Output the [x, y] coordinate of the center of the cell containing the given text.  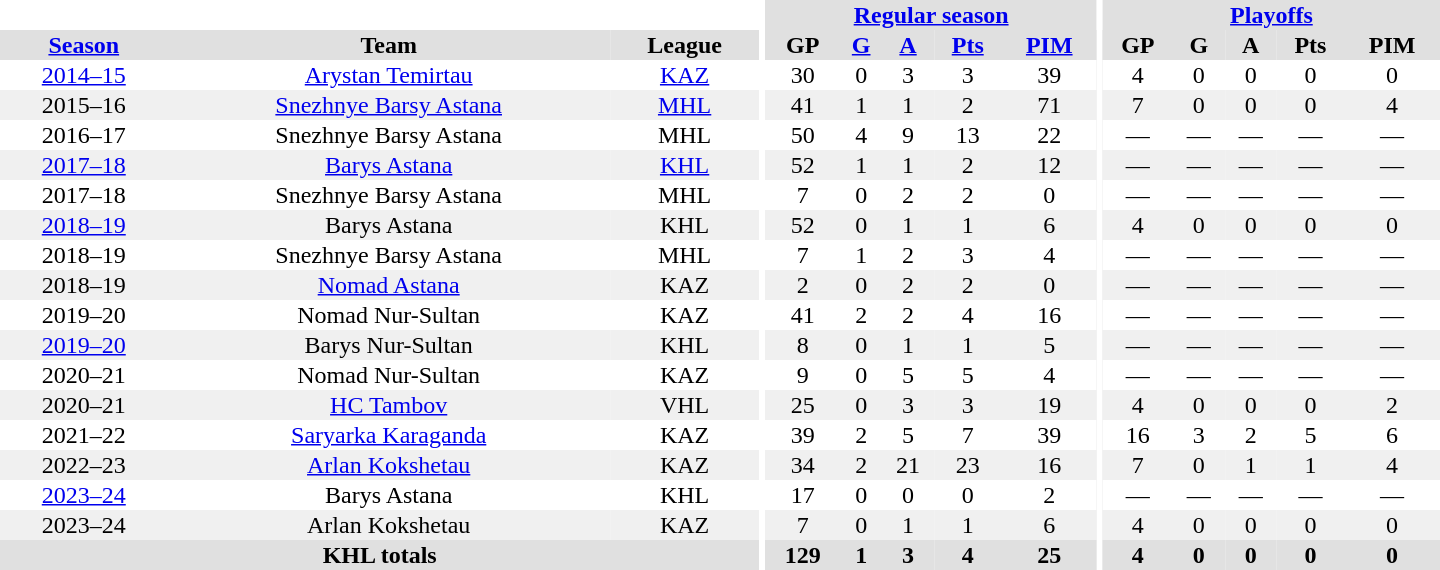
Saryarka Karaganda [389, 435]
Arystan Temirtau [389, 75]
KHL totals [380, 555]
30 [802, 75]
2022–23 [84, 465]
Playoffs [1272, 15]
2015–16 [84, 105]
8 [802, 345]
22 [1049, 135]
50 [802, 135]
34 [802, 465]
71 [1049, 105]
2014–15 [84, 75]
Team [389, 45]
Regular season [931, 15]
17 [802, 495]
HC Tambov [389, 405]
129 [802, 555]
VHL [685, 405]
12 [1049, 165]
Nomad Astana [389, 285]
2016–17 [84, 135]
23 [968, 465]
13 [968, 135]
Season [84, 45]
Barys Nur-Sultan [389, 345]
21 [908, 465]
2021–22 [84, 435]
19 [1049, 405]
League [685, 45]
